Find where the given text appears and provide that cell's center as [X, Y] coordinate. 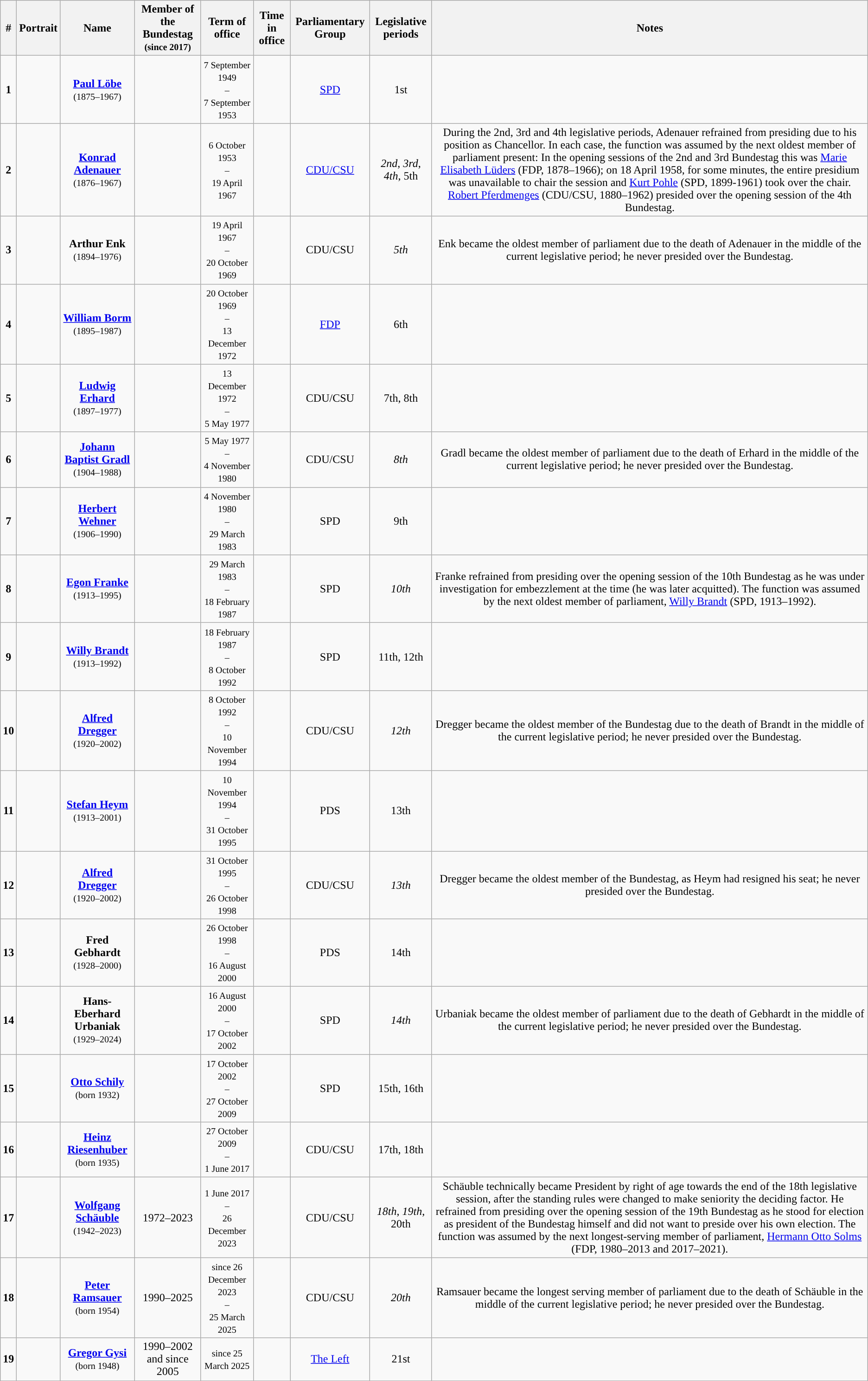
7th, 8th [401, 398]
7 September 1949–7 September 1953 [227, 90]
Dregger became the oldest member of the Bundestag, as Heym had resigned his seat; he never presided over the Bundestag. [650, 885]
7 [8, 521]
10 November 1994–31 October 1995 [227, 811]
4 [8, 324]
12 [8, 885]
Herbert Wehner(1906–1990) [97, 521]
Johann Baptist Gradl(1904–1988) [97, 459]
Willy Brandt(1913–1992) [97, 656]
8 October 1992–10 November 1994 [227, 730]
6 October 1953–19 April 1967 [227, 170]
The Left [330, 1359]
31 October 1995–26 October 1998 [227, 885]
since 26 December 2023–25 March 2025 [227, 1298]
Arthur Enk(1894–1976) [97, 250]
Konrad Adenauer(1876–1967) [97, 170]
15th, 16th [401, 1088]
Parliamentary Group [330, 28]
11th, 12th [401, 656]
Otto Schily(born 1932) [97, 1088]
13 [8, 953]
2nd, 3rd, 4th, 5th [401, 170]
Portrait [38, 28]
20 October 1969–13 December 1972 [227, 324]
19 April 1967–20 October 1969 [227, 250]
Heinz Riesenhuber(born 1935) [97, 1150]
Egon Franke(1913–1995) [97, 589]
Gregor Gysi(born 1948) [97, 1359]
Member of the Bundestag(since 2017) [168, 28]
17th, 18th [401, 1150]
5th [401, 250]
William Borm(1895–1987) [97, 324]
6 [8, 459]
12th [401, 730]
5 May 1977–4 November 1980 [227, 459]
16 [8, 1150]
6th [401, 324]
Hans-Eberhard Urbaniak(1929–2024) [97, 1021]
# [8, 28]
18 [8, 1298]
Time in office [272, 28]
Notes [650, 28]
21st [401, 1359]
10 [8, 730]
Wolfgang Schäuble(1942–2023) [97, 1217]
1972–2023 [168, 1217]
9th [401, 521]
18th, 19th, 20th [401, 1217]
5 [8, 398]
9 [8, 656]
Legislative periods [401, 28]
15 [8, 1088]
14 [8, 1021]
Fred Gebhardt(1928–2000) [97, 953]
20th [401, 1298]
2 [8, 170]
8 [8, 589]
Paul Löbe(1875–1967) [97, 90]
Ludwig Erhard(1897–1977) [97, 398]
Name [97, 28]
8th [401, 459]
27 October 2009–1 June 2017 [227, 1150]
18 February 1987–8 October 1992 [227, 656]
13 December 1972–5 May 1977 [227, 398]
3 [8, 250]
since 25 March 2025 [227, 1359]
17 October 2002–27 October 2009 [227, 1088]
1st [401, 90]
16 August 2000–17 October 2002 [227, 1021]
1990–2025 [168, 1298]
Stefan Heym(1913–2001) [97, 811]
17 [8, 1217]
Peter Ramsauer(born 1954) [97, 1298]
1 June 2017–26 December 2023 [227, 1217]
10th [401, 589]
26 October 1998–16 August 2000 [227, 953]
FDP [330, 324]
1 [8, 90]
1990–2002 and since 2005 [168, 1359]
4 November 1980–29 March 1983 [227, 521]
11 [8, 811]
Term of office [227, 28]
29 March 1983–18 February 1987 [227, 589]
19 [8, 1359]
